From the cell containing the given text, extract its center point as [X, Y] coordinate. 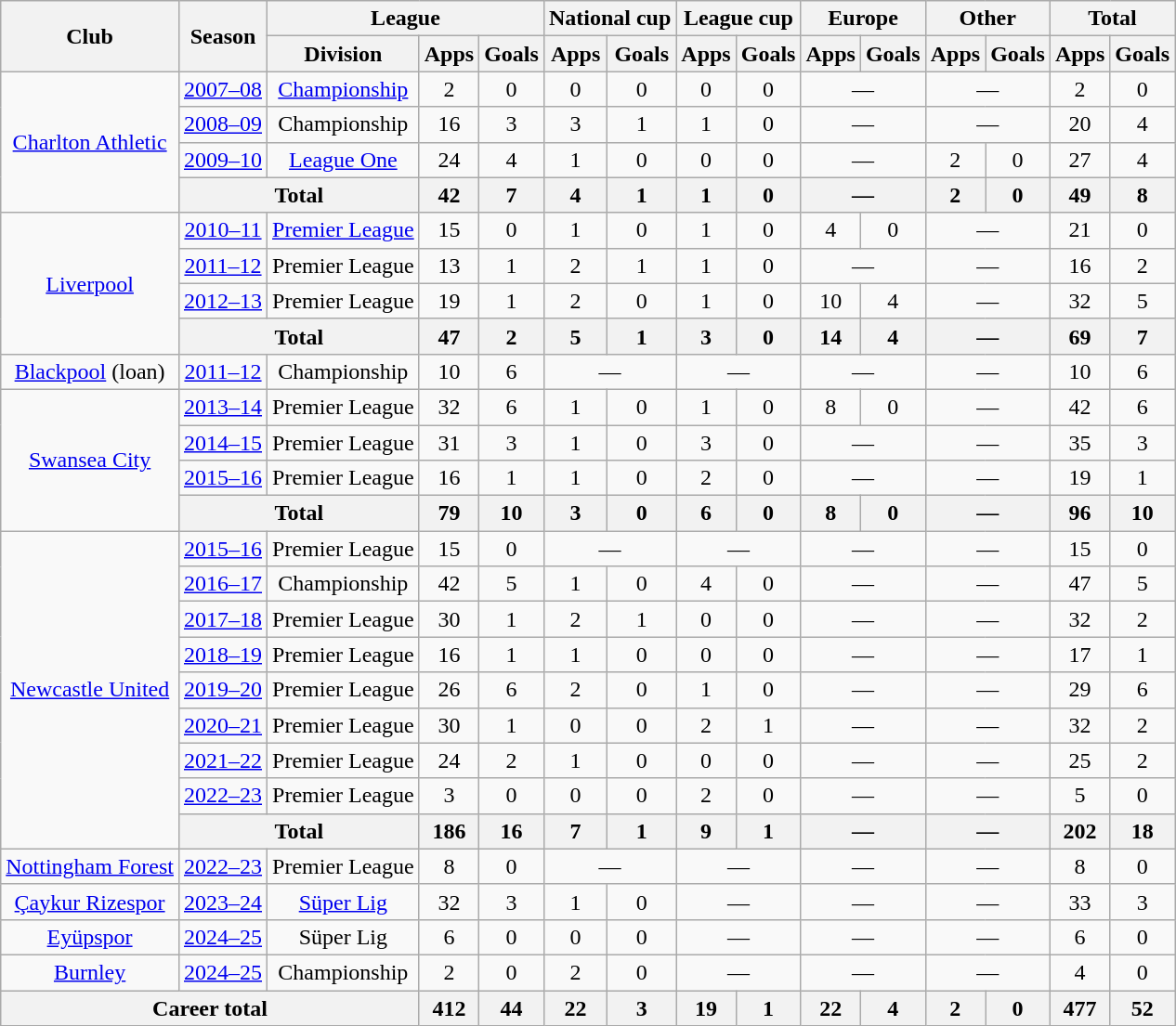
2019–20 [223, 690]
44 [512, 1007]
202 [1079, 831]
2016–17 [223, 584]
2008–09 [223, 124]
186 [449, 831]
2023–24 [223, 902]
17 [1079, 655]
79 [449, 513]
Career total [210, 1007]
2010–11 [223, 230]
Çaykur Rizespor [90, 902]
21 [1079, 230]
Swansea City [90, 460]
18 [1143, 831]
National cup [609, 19]
27 [1079, 160]
26 [449, 690]
25 [1079, 760]
Club [90, 36]
2012–13 [223, 301]
Burnley [90, 972]
9 [706, 831]
Charlton Athletic [90, 142]
Blackpool (loan) [90, 371]
2017–18 [223, 619]
Season [223, 36]
Eyüpspor [90, 937]
Nottingham Forest [90, 866]
31 [449, 443]
35 [1079, 443]
2021–22 [223, 760]
Liverpool [90, 283]
League [406, 19]
League One [344, 160]
52 [1143, 1007]
477 [1079, 1007]
2018–19 [223, 655]
2007–08 [223, 89]
Newcastle United [90, 691]
29 [1079, 690]
412 [449, 1007]
2020–21 [223, 725]
2013–14 [223, 407]
League cup [738, 19]
14 [830, 336]
2009–10 [223, 160]
Europe [863, 19]
33 [1079, 902]
20 [1079, 124]
13 [449, 266]
Division [344, 54]
96 [1079, 513]
2014–15 [223, 443]
69 [1079, 336]
Other [987, 19]
49 [1079, 195]
